Determine the (x, y) coordinate at the center of the cell enclosing the given text.  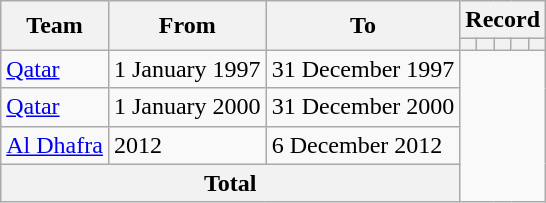
Al Dhafra (55, 145)
To (363, 26)
Total (230, 183)
From (187, 26)
2012 (187, 145)
Team (55, 26)
1 January 2000 (187, 107)
31 December 1997 (363, 69)
Record (503, 20)
31 December 2000 (363, 107)
1 January 1997 (187, 69)
6 December 2012 (363, 145)
